Search for the cell housing the specified text and yield its [x, y] center coordinate. 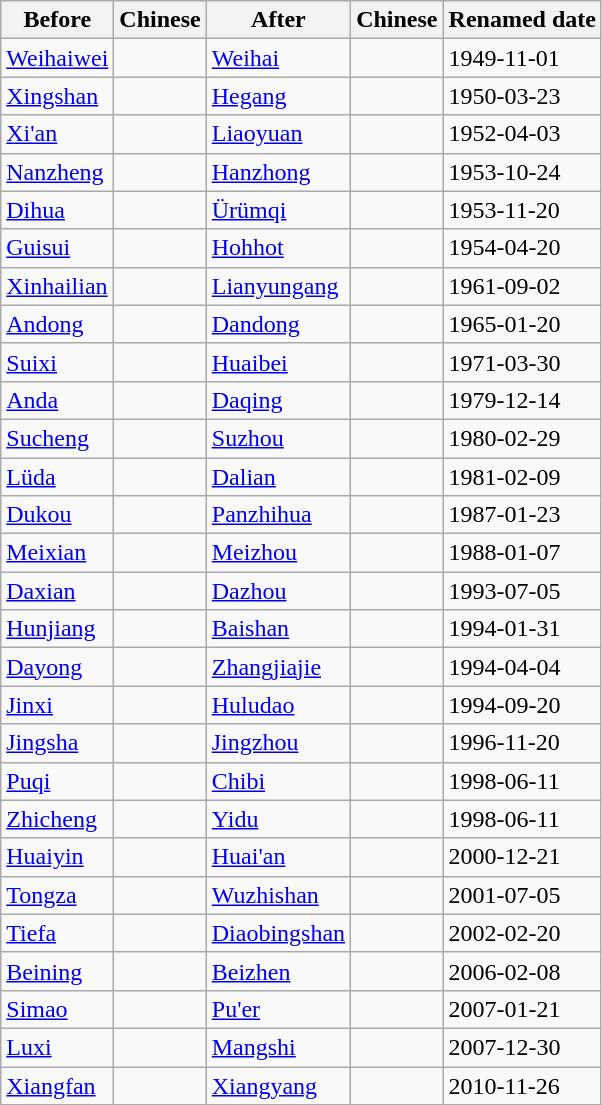
Weihai [278, 58]
Wuzhishan [278, 895]
Dayong [58, 667]
Xingshan [58, 96]
Weihaiwei [58, 58]
Baishan [278, 629]
Lüda [58, 477]
1961-09-02 [522, 286]
Anda [58, 400]
2007-12-30 [522, 1047]
Xi'an [58, 134]
Pu'er [278, 1009]
1954-04-20 [522, 248]
Daxian [58, 591]
Zhangjiajie [278, 667]
Mangshi [278, 1047]
1994-01-31 [522, 629]
1952-04-03 [522, 134]
Meixian [58, 553]
1981-02-09 [522, 477]
1965-01-20 [522, 324]
2006-02-08 [522, 971]
Suixi [58, 362]
Andong [58, 324]
2001-07-05 [522, 895]
2007-01-21 [522, 1009]
Tongza [58, 895]
Xiangyang [278, 1085]
Jingzhou [278, 743]
Nanzheng [58, 172]
1994-04-04 [522, 667]
Dalian [278, 477]
Yidu [278, 819]
Xinhailian [58, 286]
Dihua [58, 210]
Huaibei [278, 362]
Puqi [58, 781]
2010-11-26 [522, 1085]
Dandong [278, 324]
Tiefa [58, 933]
1980-02-29 [522, 438]
1953-10-24 [522, 172]
Guisui [58, 248]
Jingsha [58, 743]
Huai'an [278, 857]
Panzhihua [278, 515]
1993-07-05 [522, 591]
1996-11-20 [522, 743]
Zhicheng [58, 819]
Xiangfan [58, 1085]
Jinxi [58, 705]
Huaiyin [58, 857]
1994-09-20 [522, 705]
Huludao [278, 705]
Luxi [58, 1047]
Meizhou [278, 553]
Dukou [58, 515]
Before [58, 20]
Liaoyuan [278, 134]
2000-12-21 [522, 857]
Beining [58, 971]
1950-03-23 [522, 96]
1988-01-07 [522, 553]
Sucheng [58, 438]
Daqing [278, 400]
1949-11-01 [522, 58]
Diaobingshan [278, 933]
Suzhou [278, 438]
Lianyungang [278, 286]
1971-03-30 [522, 362]
Hegang [278, 96]
After [278, 20]
Dazhou [278, 591]
1987-01-23 [522, 515]
Hohhot [278, 248]
Simao [58, 1009]
1979-12-14 [522, 400]
Hanzhong [278, 172]
Hunjiang [58, 629]
Renamed date [522, 20]
1953-11-20 [522, 210]
2002-02-20 [522, 933]
Beizhen [278, 971]
Chibi [278, 781]
Ürümqi [278, 210]
